Capture the cell that displays the provided text and extract its [x, y] central coordinate. 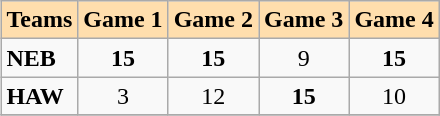
Game 4 [394, 20]
12 [213, 96]
10 [394, 96]
NEB [40, 58]
Game 3 [303, 20]
Teams [40, 20]
3 [123, 96]
Game 1 [123, 20]
Game 2 [213, 20]
HAW [40, 96]
9 [303, 58]
